Pinpoint the cell where the given text exists, returning its (X, Y) midpoint coordinate. 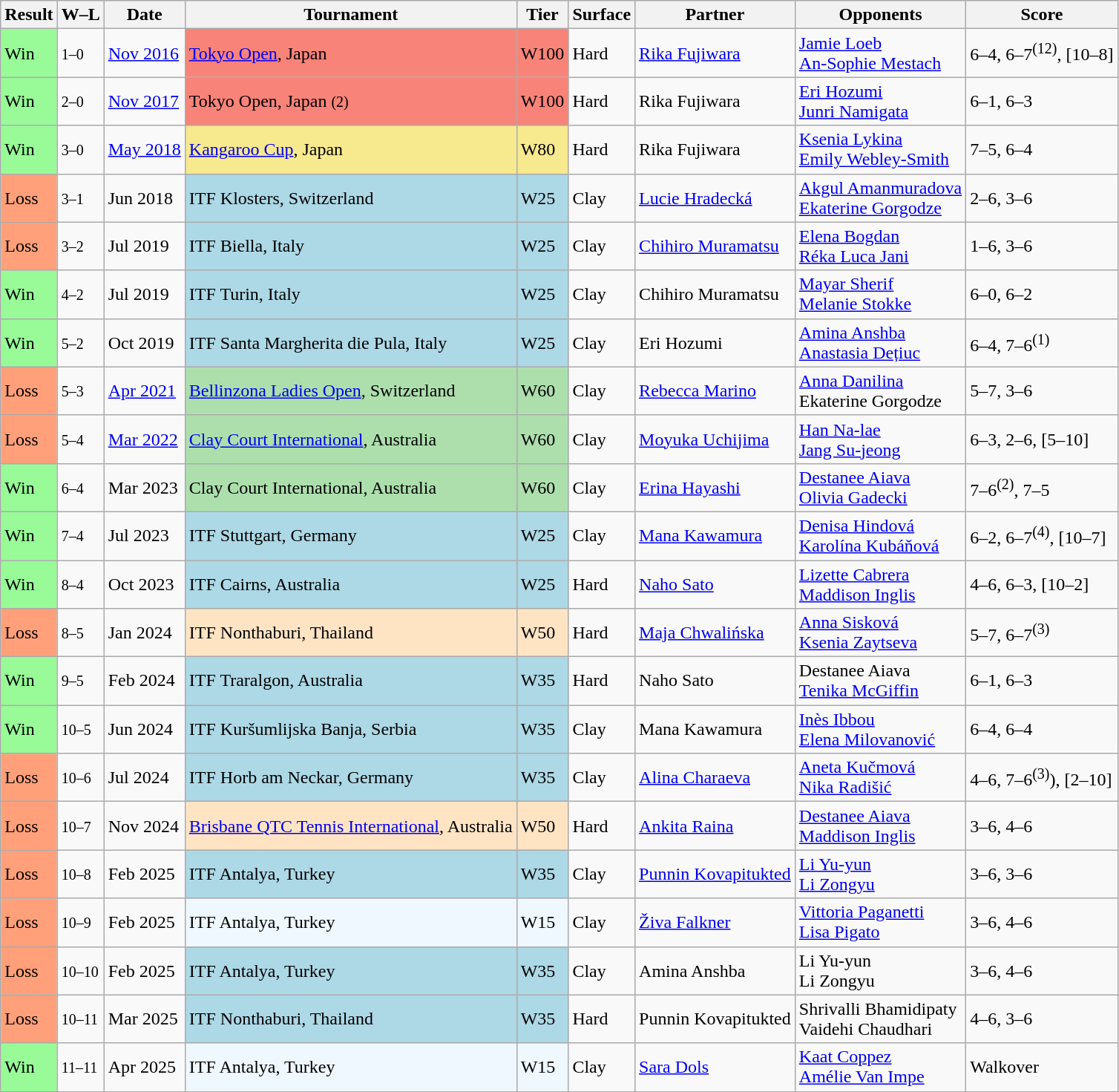
Mar 2023 (144, 487)
Lucie Hradecká (715, 197)
Oct 2019 (144, 343)
3–2 (80, 246)
2–6, 3–6 (1042, 197)
Moyuka Uchijima (715, 439)
ITF Santa Margherita die Pula, Italy (350, 343)
Mayar Sherif Melanie Stokke (880, 294)
1–0 (80, 53)
Amina Anshba (715, 971)
Eri Hozumi Junri Namigata (880, 101)
Opponents (880, 15)
5–2 (80, 343)
Jan 2024 (144, 632)
Denisa Hindová Karolína Kubáňová (880, 536)
Feb 2024 (144, 681)
Destanee Aiava Olivia Gadecki (880, 487)
10–5 (80, 729)
ITF Klosters, Switzerland (350, 197)
5–7, 3–6 (1042, 390)
Alina Charaeva (715, 778)
Eri Hozumi (715, 343)
8–4 (80, 583)
Walkover (1042, 1068)
Tournament (350, 15)
Jun 2024 (144, 729)
Tokyo Open, Japan (350, 53)
Score (1042, 15)
6–4 (80, 487)
Apr 2021 (144, 390)
7–6(2), 7–5 (1042, 487)
Jun 2018 (144, 197)
ITF Biella, Italy (350, 246)
Lizette Cabrera Maddison Inglis (880, 583)
4–2 (80, 294)
Aneta Kučmová Nika Radišić (880, 778)
Anna Danilina Ekaterine Gorgodze (880, 390)
Amina Anshba Anastasia Dețiuc (880, 343)
Apr 2025 (144, 1068)
7–5, 6–4 (1042, 150)
2–0 (80, 101)
Maja Chwalińska (715, 632)
Oct 2023 (144, 583)
6–0, 6–2 (1042, 294)
1–6, 3–6 (1042, 246)
Mar 2025 (144, 1019)
Surface (602, 15)
Jamie Loeb An-Sophie Mestach (880, 53)
Result (29, 15)
5–7, 6–7(3) (1042, 632)
4–6, 3–6 (1042, 1019)
Rebecca Marino (715, 390)
5–4 (80, 439)
Vittoria Paganetti Lisa Pigato (880, 922)
3–6, 3–6 (1042, 874)
6–3, 2–6, [5–10] (1042, 439)
5–3 (80, 390)
10–8 (80, 874)
Inès Ibbou Elena Milovanović (880, 729)
Živa Falkner (715, 922)
7–4 (80, 536)
Anna Sisková Ksenia Zaytseva (880, 632)
Erina Hayashi (715, 487)
Tokyo Open, Japan (2) (350, 101)
10–7 (80, 825)
ITF Traralgon, Australia (350, 681)
Shrivalli Bhamidipaty Vaidehi Chaudhari (880, 1019)
Kangaroo Cup, Japan (350, 150)
Brisbane QTC Tennis International, Australia (350, 825)
3–0 (80, 150)
Ksenia Lykina Emily Webley-Smith (880, 150)
Han Na-lae Jang Su-jeong (880, 439)
8–5 (80, 632)
4–6, 6–3, [10–2] (1042, 583)
Tier (542, 15)
Destanee Aiava Tenika McGiffin (880, 681)
Mar 2022 (144, 439)
Nov 2024 (144, 825)
6–4, 6–4 (1042, 729)
Sara Dols (715, 1068)
Ankita Raina (715, 825)
9–5 (80, 681)
Destanee Aiava Maddison Inglis (880, 825)
10–6 (80, 778)
10–10 (80, 971)
May 2018 (144, 150)
ITF Horb am Neckar, Germany (350, 778)
4–6, 7–6(3)), [2–10] (1042, 778)
Jul 2023 (144, 536)
Jul 2024 (144, 778)
11–11 (80, 1068)
Partner (715, 15)
W80 (542, 150)
10–11 (80, 1019)
10–9 (80, 922)
ITF Cairns, Australia (350, 583)
Nov 2017 (144, 101)
6–2, 6–7(4), [10–7] (1042, 536)
ITF Stuttgart, Germany (350, 536)
Date (144, 15)
6–4, 7–6(1) (1042, 343)
Nov 2016 (144, 53)
Kaat Coppez Amélie Van Impe (880, 1068)
Elena Bogdan Réka Luca Jani (880, 246)
6–4, 6–7(12), [10–8] (1042, 53)
3–1 (80, 197)
Bellinzona Ladies Open, Switzerland (350, 390)
ITF Turin, Italy (350, 294)
Akgul Amanmuradova Ekaterine Gorgodze (880, 197)
W–L (80, 15)
ITF Kuršumlijska Banja, Serbia (350, 729)
